From the cell containing the given text, extract its center point as (x, y) coordinate. 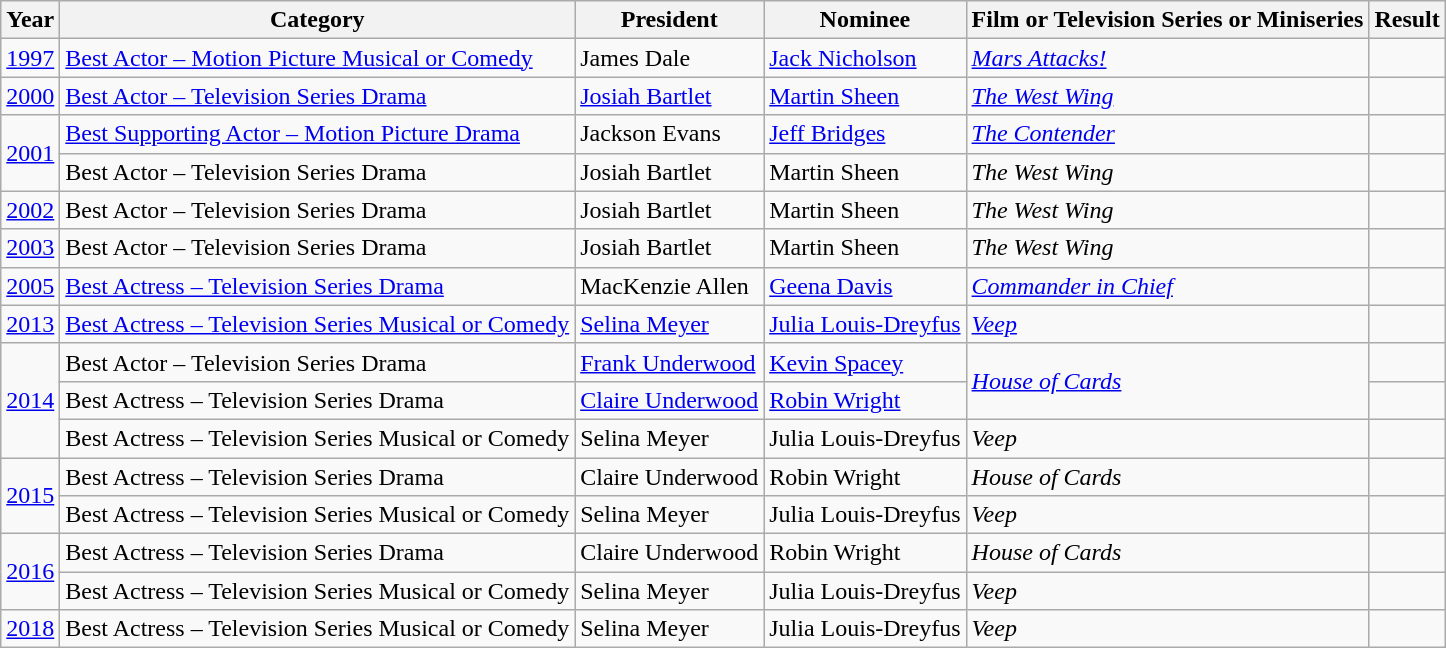
Jackson Evans (670, 134)
President (670, 20)
The Contender (1168, 134)
2016 (30, 572)
Film or Television Series or Miniseries (1168, 20)
Best Actor – Motion Picture Musical or Comedy (318, 58)
Frank Underwood (670, 362)
2001 (30, 153)
Best Supporting Actor – Motion Picture Drama (318, 134)
2018 (30, 629)
Year (30, 20)
1997 (30, 58)
2000 (30, 96)
Nominee (865, 20)
2015 (30, 496)
2014 (30, 400)
2013 (30, 324)
Category (318, 20)
Commander in Chief (1168, 286)
Jack Nicholson (865, 58)
Kevin Spacey (865, 362)
Geena Davis (865, 286)
MacKenzie Allen (670, 286)
2005 (30, 286)
2002 (30, 210)
Jeff Bridges (865, 134)
James Dale (670, 58)
Mars Attacks! (1168, 58)
2003 (30, 248)
Result (1407, 20)
